Output the (X, Y) coordinate of the center of the cell containing the given text.  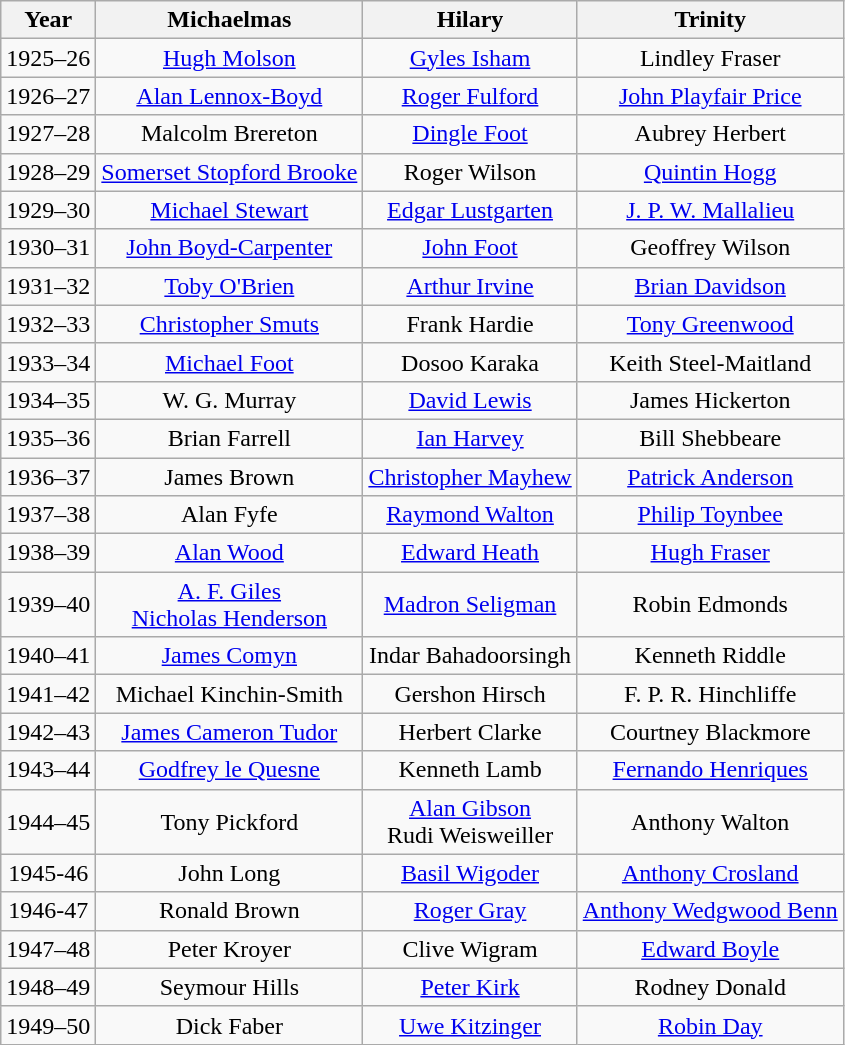
Courtney Blackmore (710, 732)
Arthur Irvine (470, 286)
1928–29 (48, 172)
Michaelmas (230, 20)
F. P. R. Hinchliffe (710, 694)
1939–40 (48, 604)
Quintin Hogg (710, 172)
Ronald Brown (230, 911)
Gyles Isham (470, 58)
Brian Farrell (230, 438)
Bill Shebbeare (710, 438)
Philip Toynbee (710, 515)
Michael Kinchin-Smith (230, 694)
James Brown (230, 477)
John Boyd-Carpenter (230, 248)
1927–28 (48, 134)
1930–31 (48, 248)
1933–34 (48, 362)
Indar Bahadoorsingh (470, 656)
Toby O'Brien (230, 286)
Somerset Stopford Brooke (230, 172)
Christopher Mayhew (470, 477)
Clive Wigram (470, 949)
Godfrey le Quesne (230, 770)
Alan Fyfe (230, 515)
Tony Pickford (230, 822)
Fernando Henriques (710, 770)
Alan Lennox-Boyd (230, 96)
Christopher Smuts (230, 324)
1945-46 (48, 873)
1936–37 (48, 477)
David Lewis (470, 400)
Alan Gibson Rudi Weisweiller (470, 822)
John Long (230, 873)
Madron Seligman (470, 604)
Roger Fulford (470, 96)
Robin Edmonds (710, 604)
Raymond Walton (470, 515)
James Comyn (230, 656)
Tony Greenwood (710, 324)
Anthony Walton (710, 822)
1935–36 (48, 438)
J. P. W. Mallalieu (710, 210)
1940–41 (48, 656)
1948–49 (48, 987)
Dosoo Karaka (470, 362)
Herbert Clarke (470, 732)
Peter Kroyer (230, 949)
1934–35 (48, 400)
1925–26 (48, 58)
Kenneth Riddle (710, 656)
Dingle Foot (470, 134)
W. G. Murray (230, 400)
Rodney Donald (710, 987)
John Foot (470, 248)
John Playfair Price (710, 96)
1938–39 (48, 553)
Roger Wilson (470, 172)
Hugh Molson (230, 58)
1946-47 (48, 911)
Hilary (470, 20)
1944–45 (48, 822)
Brian Davidson (710, 286)
1949–50 (48, 1025)
Roger Gray (470, 911)
Dick Faber (230, 1025)
James Cameron Tudor (230, 732)
Alan Wood (230, 553)
1942–43 (48, 732)
1941–42 (48, 694)
Trinity (710, 20)
Anthony Wedgwood Benn (710, 911)
Ian Harvey (470, 438)
Malcolm Brereton (230, 134)
Geoffrey Wilson (710, 248)
Kenneth Lamb (470, 770)
1937–38 (48, 515)
Edward Heath (470, 553)
Uwe Kitzinger (470, 1025)
Gershon Hirsch (470, 694)
Frank Hardie (470, 324)
Aubrey Herbert (710, 134)
Edgar Lustgarten (470, 210)
1947–48 (48, 949)
Edward Boyle (710, 949)
1932–33 (48, 324)
Keith Steel-Maitland (710, 362)
1931–32 (48, 286)
1929–30 (48, 210)
1926–27 (48, 96)
Seymour Hills (230, 987)
Year (48, 20)
Michael Foot (230, 362)
Basil Wigoder (470, 873)
Patrick Anderson (710, 477)
Peter Kirk (470, 987)
James Hickerton (710, 400)
Robin Day (710, 1025)
Anthony Crosland (710, 873)
Hugh Fraser (710, 553)
A. F. Giles Nicholas Henderson (230, 604)
Lindley Fraser (710, 58)
Michael Stewart (230, 210)
1943–44 (48, 770)
